Locate the cell with the specified text and output its [X, Y] center coordinate. 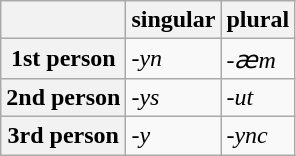
singular [174, 20]
-ys [174, 97]
-ut [258, 97]
-ync [258, 135]
3rd person [64, 135]
-y [174, 135]
1st person [64, 59]
-ӕm [258, 59]
plural [258, 20]
2nd person [64, 97]
-yn [174, 59]
